Output the (x, y) coordinate of the center of the cell containing the given text.  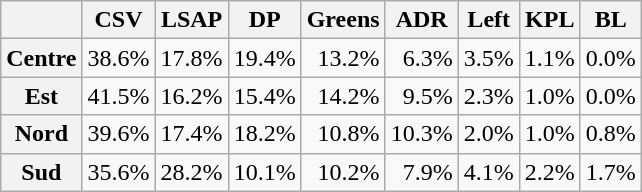
0.8% (610, 134)
6.3% (422, 58)
17.4% (192, 134)
3.5% (488, 58)
38.6% (118, 58)
2.3% (488, 96)
1.1% (550, 58)
Greens (343, 20)
35.6% (118, 172)
10.3% (422, 134)
CSV (118, 20)
4.1% (488, 172)
2.0% (488, 134)
9.5% (422, 96)
10.2% (343, 172)
LSAP (192, 20)
Centre (42, 58)
2.2% (550, 172)
15.4% (264, 96)
39.6% (118, 134)
13.2% (343, 58)
Nord (42, 134)
7.9% (422, 172)
1.7% (610, 172)
Est (42, 96)
ADR (422, 20)
19.4% (264, 58)
14.2% (343, 96)
16.2% (192, 96)
BL (610, 20)
28.2% (192, 172)
17.8% (192, 58)
18.2% (264, 134)
DP (264, 20)
41.5% (118, 96)
Sud (42, 172)
Left (488, 20)
10.1% (264, 172)
10.8% (343, 134)
KPL (550, 20)
